Search for the cell housing the specified text and yield its (x, y) center coordinate. 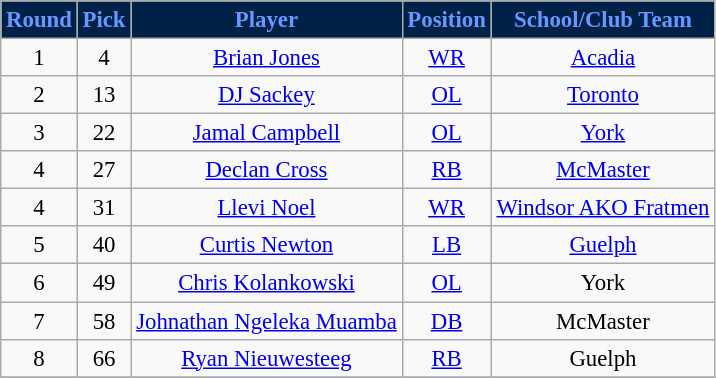
Acadia (603, 58)
School/Club Team (603, 20)
DJ Sackey (266, 95)
Windsor AKO Fratmen (603, 208)
8 (39, 358)
Chris Kolankowski (266, 283)
DB (446, 321)
Curtis Newton (266, 245)
22 (104, 133)
Player (266, 20)
Round (39, 20)
66 (104, 358)
Llevi Noel (266, 208)
5 (39, 245)
40 (104, 245)
2 (39, 95)
Declan Cross (266, 170)
Jamal Campbell (266, 133)
Pick (104, 20)
31 (104, 208)
3 (39, 133)
Toronto (603, 95)
13 (104, 95)
58 (104, 321)
Position (446, 20)
49 (104, 283)
27 (104, 170)
LB (446, 245)
Ryan Nieuwesteeg (266, 358)
1 (39, 58)
Brian Jones (266, 58)
6 (39, 283)
Johnathan Ngeleka Muamba (266, 321)
7 (39, 321)
